Extract the (x, y) coordinate from the center of the cell holding the provided text.  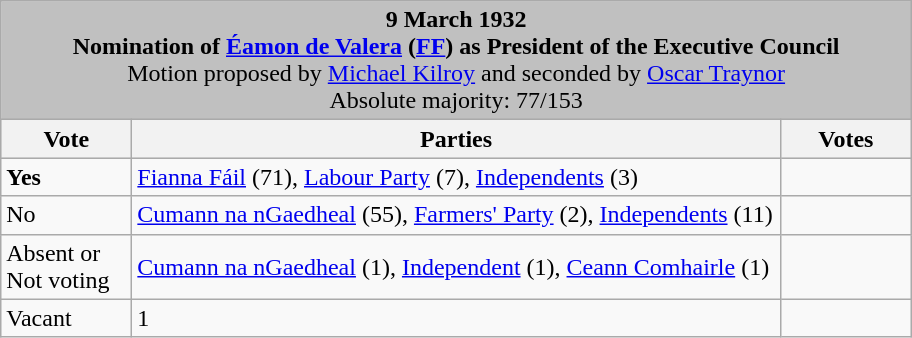
Absent orNot voting (66, 266)
Vacant (66, 318)
Cumann na nGaedheal (1), Independent (1), Ceann Comhairle (1) (456, 266)
Parties (456, 139)
Votes (846, 139)
Vote (66, 139)
1 (456, 318)
No (66, 215)
Yes (66, 177)
Fianna Fáil (71), Labour Party (7), Independents (3) (456, 177)
Cumann na nGaedheal (55), Farmers' Party (2), Independents (11) (456, 215)
